Detect which cell encompasses the target text, then output its [x, y] center coordinate. 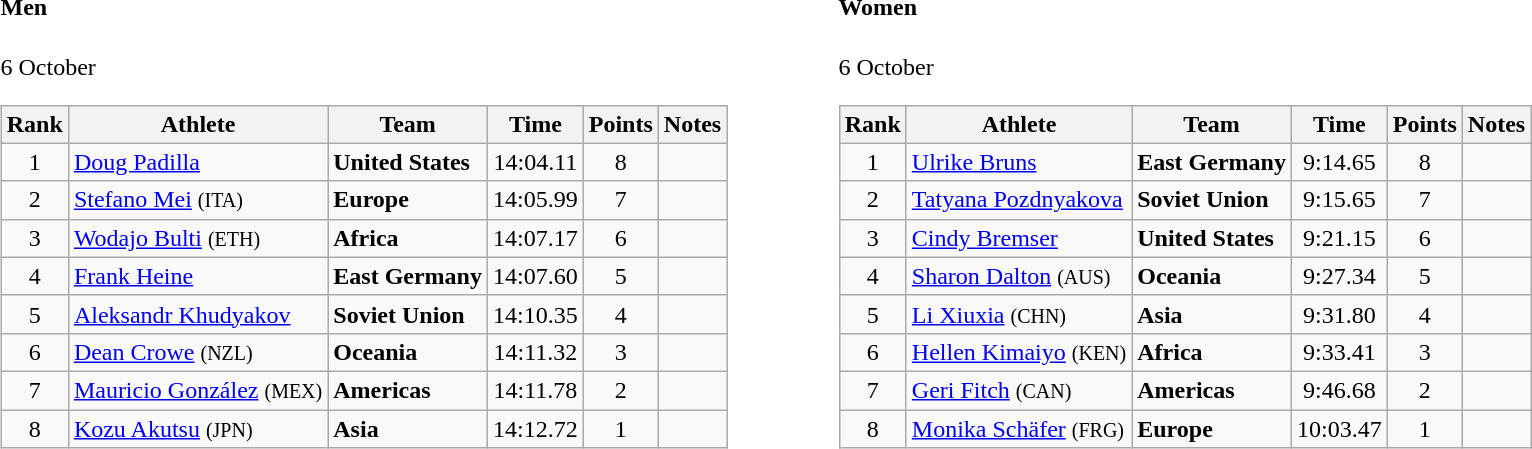
Aleksandr Khudyakov [198, 314]
9:33.41 [1339, 352]
Kozu Akutsu (JPN) [198, 429]
14:11.32 [535, 352]
Dean Crowe (NZL) [198, 352]
Frank Heine [198, 276]
Monika Schäfer (FRG) [1018, 429]
9:15.65 [1339, 200]
10:03.47 [1339, 429]
9:21.15 [1339, 238]
14:05.99 [535, 200]
14:04.11 [535, 162]
9:46.68 [1339, 390]
14:10.35 [535, 314]
Cindy Bremser [1018, 238]
Hellen Kimaiyo (KEN) [1018, 352]
Mauricio González (MEX) [198, 390]
Ulrike Bruns [1018, 162]
9:14.65 [1339, 162]
14:11.78 [535, 390]
14:07.60 [535, 276]
Li Xiuxia (CHN) [1018, 314]
Stefano Mei (ITA) [198, 200]
14:07.17 [535, 238]
9:27.34 [1339, 276]
14:12.72 [535, 429]
Doug Padilla [198, 162]
9:31.80 [1339, 314]
Wodajo Bulti (ETH) [198, 238]
Geri Fitch (CAN) [1018, 390]
Sharon Dalton (AUS) [1018, 276]
Tatyana Pozdnyakova [1018, 200]
